Return [X, Y] of the center of cell containing provided text 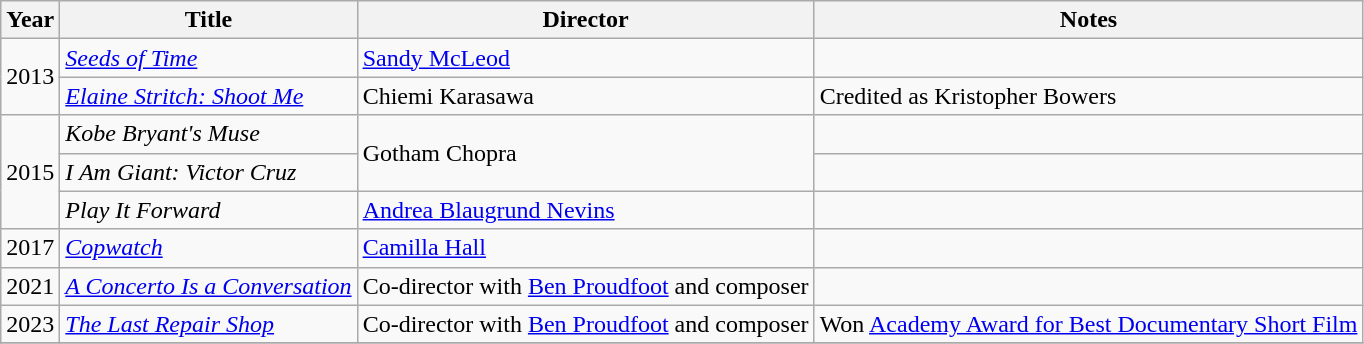
The Last Repair Shop [208, 324]
Year [30, 20]
Andrea Blaugrund Nevins [586, 210]
Sandy McLeod [586, 58]
Won Academy Award for Best Documentary Short Film [1088, 324]
Chiemi Karasawa [586, 96]
2015 [30, 172]
Camilla Hall [586, 248]
Copwatch [208, 248]
Kobe Bryant's Muse [208, 134]
2017 [30, 248]
Play It Forward [208, 210]
2021 [30, 286]
Elaine Stritch: Shoot Me [208, 96]
A Concerto Is a Conversation [208, 286]
Notes [1088, 20]
Director [586, 20]
Seeds of Time [208, 58]
Gotham Chopra [586, 153]
Credited as Kristopher Bowers [1088, 96]
I Am Giant: Victor Cruz [208, 172]
2023 [30, 324]
Title [208, 20]
2013 [30, 77]
